Provide the (x, y) coordinate of the cell's center where the given text is located.  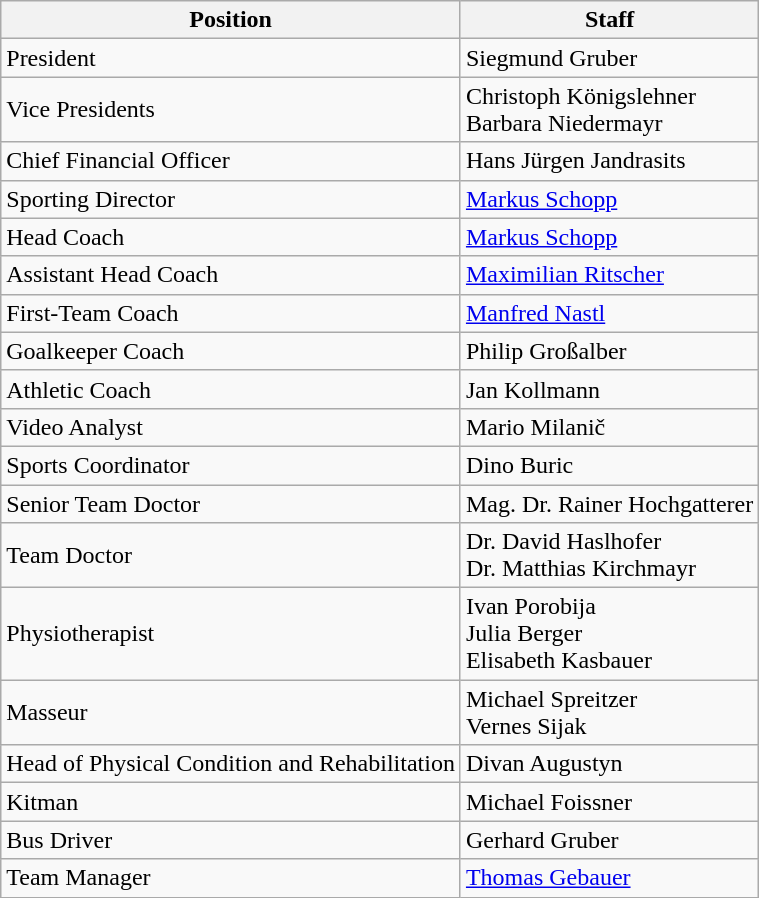
Ivan Porobija Julia Berger Elisabeth Kasbauer (609, 634)
Assistant Head Coach (231, 275)
Masseur (231, 712)
Jan Kollmann (609, 389)
Vice Presidents (231, 110)
President (231, 58)
Dino Buric (609, 465)
Divan Augustyn (609, 764)
Gerhard Gruber (609, 840)
Athletic Coach (231, 389)
Team Doctor (231, 556)
Senior Team Doctor (231, 503)
Physiotherapist (231, 634)
Mag. Dr. Rainer Hochgatterer (609, 503)
Dr. David Haslhofer Dr. Matthias Kirchmayr (609, 556)
Kitman (231, 802)
First-Team Coach (231, 313)
Chief Financial Officer (231, 161)
Manfred Nastl (609, 313)
Michael Foissner (609, 802)
Head Coach (231, 237)
Position (231, 20)
Christoph Königslehner Barbara Niedermayr (609, 110)
Sporting Director (231, 199)
Goalkeeper Coach (231, 351)
Video Analyst (231, 427)
Mario Milanič (609, 427)
Sports Coordinator (231, 465)
Philip Großalber (609, 351)
Bus Driver (231, 840)
Staff (609, 20)
Siegmund Gruber (609, 58)
Maximilian Ritscher (609, 275)
Team Manager (231, 878)
Head of Physical Condition and Rehabilitation (231, 764)
Thomas Gebauer (609, 878)
Michael Spreitzer Vernes Sijak (609, 712)
Hans Jürgen Jandrasits (609, 161)
